Scan for the cell matching the given text and deliver its (X, Y) coordinate at center. 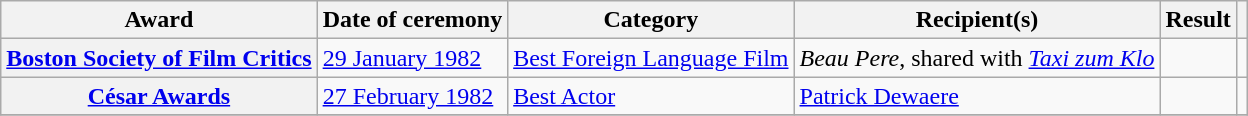
Category (651, 20)
Result (1198, 20)
Beau Pere, shared with Taxi zum Klo (977, 58)
César Awards (159, 96)
Patrick Dewaere (977, 96)
27 February 1982 (412, 96)
Best Foreign Language Film (651, 58)
Award (159, 20)
Best Actor (651, 96)
Boston Society of Film Critics (159, 58)
Recipient(s) (977, 20)
29 January 1982 (412, 58)
Date of ceremony (412, 20)
